Return (X, Y) of the center of cell containing provided text 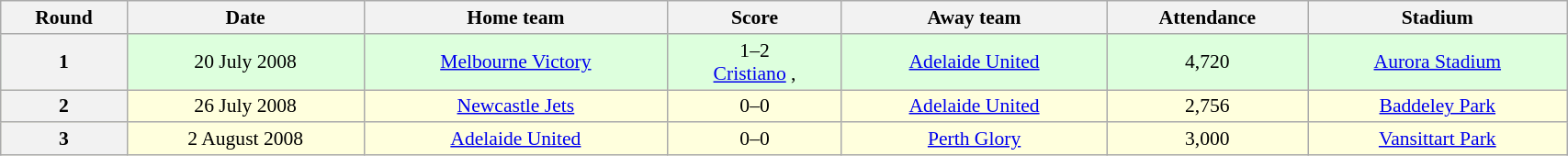
Baddeley Park (1438, 106)
3 (64, 139)
Attendance (1207, 17)
Vansittart Park (1438, 139)
Home team (516, 17)
Newcastle Jets (516, 106)
Date (245, 17)
2,756 (1207, 106)
Round (64, 17)
1 (64, 62)
Melbourne Victory (516, 62)
Score (755, 17)
Perth Glory (974, 139)
4,720 (1207, 62)
26 July 2008 (245, 106)
Away team (974, 17)
20 July 2008 (245, 62)
Stadium (1438, 17)
3,000 (1207, 139)
1–2Cristiano , (755, 62)
Aurora Stadium (1438, 62)
2 August 2008 (245, 139)
2 (64, 106)
